Output the [X, Y] coordinate of the center of the cell containing the given text.  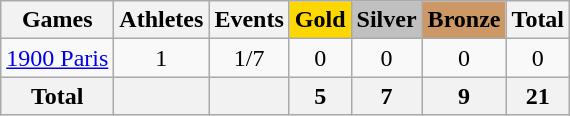
1 [162, 58]
1/7 [249, 58]
7 [386, 96]
21 [538, 96]
Gold [320, 20]
Athletes [162, 20]
Games [58, 20]
Silver [386, 20]
5 [320, 96]
Events [249, 20]
9 [464, 96]
Bronze [464, 20]
1900 Paris [58, 58]
